Provide the [X, Y] coordinate of the cell's center where the given text is located.  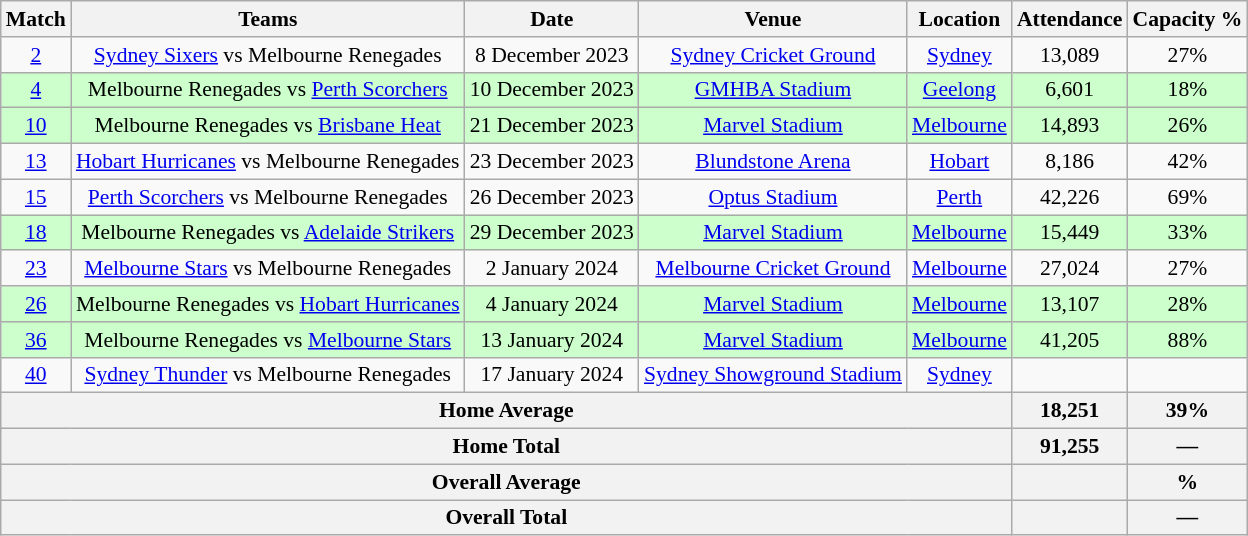
26 [36, 304]
29 December 2023 [552, 233]
Home Average [506, 411]
10 December 2023 [552, 90]
GMHBA Stadium [773, 90]
Match [36, 19]
8 December 2023 [552, 55]
Overall Total [506, 518]
18 [36, 233]
Melbourne Stars vs Melbourne Renegades [268, 269]
18,251 [1070, 411]
42,226 [1070, 197]
13,107 [1070, 304]
15,449 [1070, 233]
10 [36, 126]
Melbourne Renegades vs Melbourne Stars [268, 340]
Melbourne Renegades vs Hobart Hurricanes [268, 304]
14,893 [1070, 126]
13 [36, 162]
4 January 2024 [552, 304]
8,186 [1070, 162]
17 January 2024 [552, 375]
Venue [773, 19]
Geelong [960, 90]
Melbourne Renegades vs Perth Scorchers [268, 90]
2 [36, 55]
69% [1187, 197]
33% [1187, 233]
26% [1187, 126]
13 January 2024 [552, 340]
Blundstone Arena [773, 162]
Perth [960, 197]
42% [1187, 162]
40 [36, 375]
41,205 [1070, 340]
23 December 2023 [552, 162]
4 [36, 90]
26 December 2023 [552, 197]
91,255 [1070, 447]
Optus Stadium [773, 197]
Location [960, 19]
Melbourne Renegades vs Brisbane Heat [268, 126]
Sydney Showground Stadium [773, 375]
Sydney Sixers vs Melbourne Renegades [268, 55]
15 [36, 197]
21 December 2023 [552, 126]
Melbourne Cricket Ground [773, 269]
6,601 [1070, 90]
27,024 [1070, 269]
Attendance [1070, 19]
Teams [268, 19]
Perth Scorchers vs Melbourne Renegades [268, 197]
2 January 2024 [552, 269]
Home Total [506, 447]
Melbourne Renegades vs Adelaide Strikers [268, 233]
13,089 [1070, 55]
Hobart [960, 162]
28% [1187, 304]
% [1187, 482]
Hobart Hurricanes vs Melbourne Renegades [268, 162]
Date [552, 19]
23 [36, 269]
Sydney Cricket Ground [773, 55]
36 [36, 340]
39% [1187, 411]
18% [1187, 90]
88% [1187, 340]
Overall Average [506, 482]
Capacity % [1187, 19]
Sydney Thunder vs Melbourne Renegades [268, 375]
